Capture the cell that displays the provided text and extract its (x, y) central coordinate. 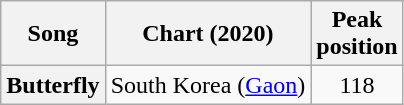
118 (357, 85)
South Korea (Gaon) (208, 85)
Peakposition (357, 34)
Butterfly (53, 85)
Chart (2020) (208, 34)
Song (53, 34)
